Determine the [x, y] coordinate at the center of the cell enclosing the given text.  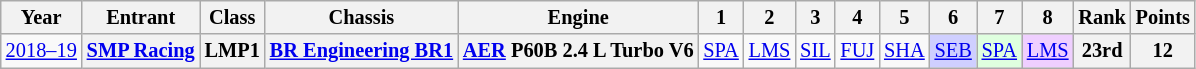
6 [954, 17]
SEB [954, 51]
LMP1 [232, 51]
2 [770, 17]
BR Engineering BR1 [362, 51]
5 [904, 17]
FUJ [857, 51]
23rd [1102, 51]
SHA [904, 51]
4 [857, 17]
3 [815, 17]
Chassis [362, 17]
Entrant [141, 17]
Class [232, 17]
8 [1048, 17]
SIL [815, 51]
Rank [1102, 17]
Year [42, 17]
Points [1163, 17]
12 [1163, 51]
SMP Racing [141, 51]
1 [720, 17]
AER P60B 2.4 L Turbo V6 [578, 51]
Engine [578, 17]
2018–19 [42, 51]
7 [1000, 17]
